Identify which cell holds the provided text, then report its (x, y) central coordinate. 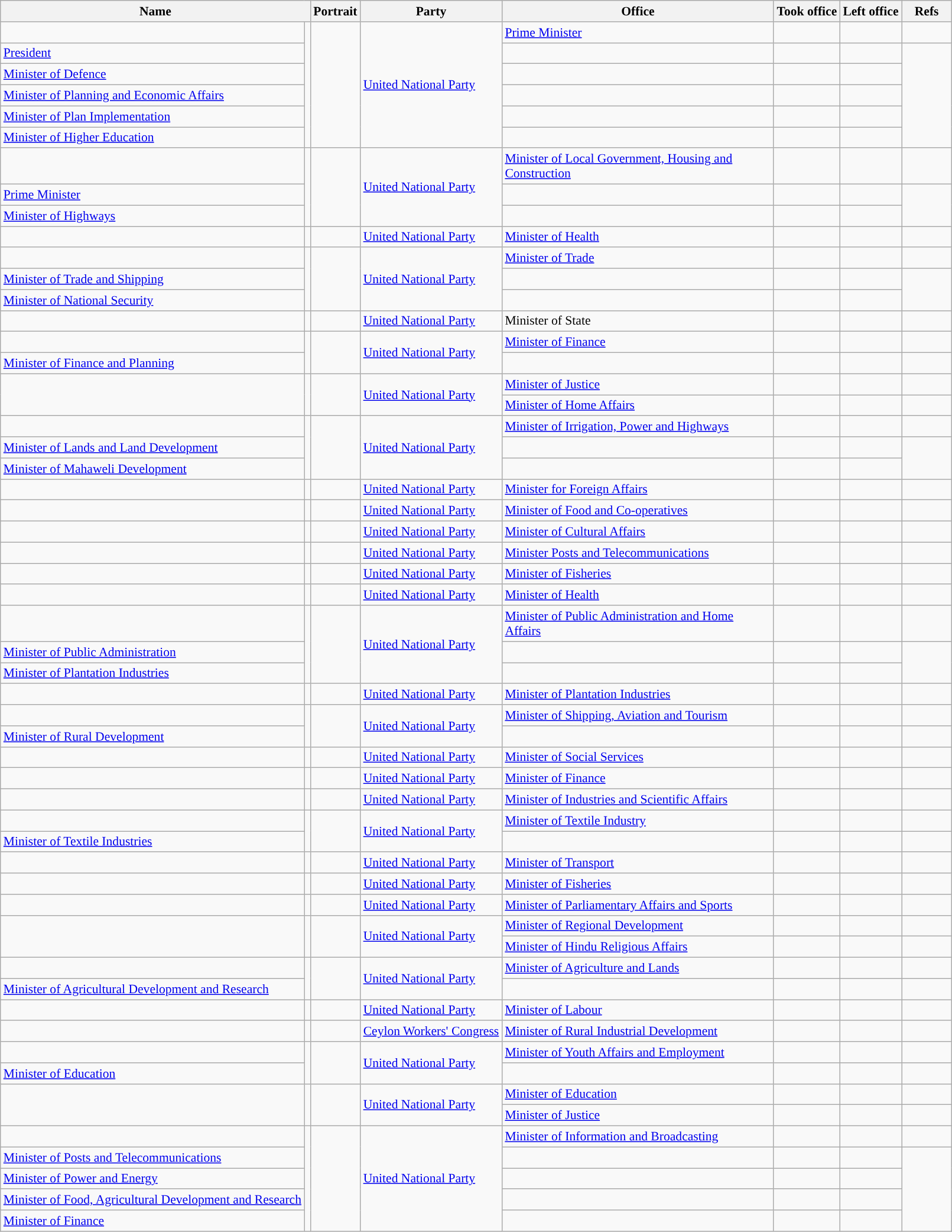
Minister of Plan Implementation (152, 116)
Party (431, 11)
Ceylon Workers' Congress (431, 1032)
Minister of Public Administration and Home Affairs (638, 623)
Minister of Hindu Religious Affairs (638, 947)
Minister of Agriculture and Lands (638, 968)
Minister of Posts and Telecommunications (152, 1158)
Minister of Labour (638, 1010)
Minister of Lands and Land Development (152, 448)
Minister of Local Government, Housing and Construction (638, 167)
Minister of Social Services (638, 757)
Minister of Food, Agricultural Development and Research (152, 1200)
Minister of Industries and Scientific Affairs (638, 800)
Minister of Transport (638, 863)
Minister of Shipping, Aviation and Tourism (638, 715)
Refs (927, 11)
Minister of Parliamentary Affairs and Sports (638, 905)
Minister of Rural Industrial Development (638, 1032)
Minister of Food and Co-operatives (638, 511)
Minister of National Security (152, 300)
Name (155, 11)
Minister of State (638, 321)
Minister of Youth Affairs and Employment (638, 1052)
Took office (807, 11)
Office (638, 11)
Minister of Home Affairs (638, 406)
Minister of Trade and Shipping (152, 279)
Minister of Regional Development (638, 926)
Minister of Information and Broadcasting (638, 1137)
Minister of Cultural Affairs (638, 532)
Minister of Textile Industries (152, 842)
Minister of Irrigation, Power and Highways (638, 427)
Minister Posts and Telecommunications (638, 553)
Portrait (335, 11)
President (152, 53)
Minister of Defence (152, 74)
Minister of Finance and Planning (152, 364)
Minister of Higher Education (152, 138)
Minister of Agricultural Development and Research (152, 989)
Left office (870, 11)
Minister of Highways (152, 216)
Minister of Rural Development (152, 737)
Minister of Planning and Economic Affairs (152, 96)
Minister of Public Administration (152, 652)
Minister of Textile Industry (638, 821)
Minister for Foreign Affairs (638, 489)
Minister of Mahaweli Development (152, 469)
Minister of Trade (638, 258)
Minister of Power and Energy (152, 1179)
